Find where the given text appears and provide that cell's center as [x, y] coordinate. 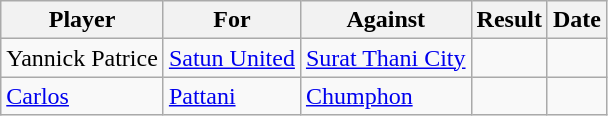
Player [82, 20]
Yannick Patrice [82, 58]
Carlos [82, 96]
Chumphon [386, 96]
For [232, 20]
Against [386, 20]
Pattani [232, 96]
Satun United [232, 58]
Date [576, 20]
Result [509, 20]
Surat Thani City [386, 58]
